Pinpoint the cell where the given text exists, returning its [x, y] midpoint coordinate. 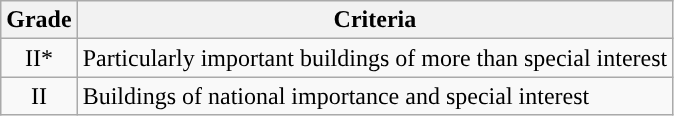
Grade [39, 20]
II* [39, 58]
Criteria [375, 20]
Buildings of national importance and special interest [375, 96]
Particularly important buildings of more than special interest [375, 58]
II [39, 96]
